Provide the [x, y] coordinate of the cell's center where the given text is located.  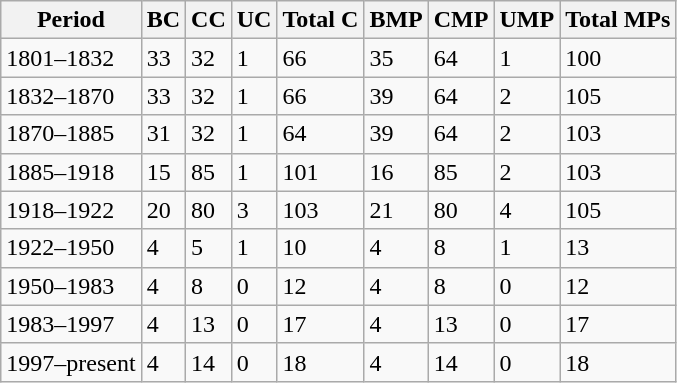
UMP [527, 20]
21 [396, 210]
Period [71, 20]
1918–1922 [71, 210]
101 [320, 172]
Total C [320, 20]
5 [209, 248]
1997–present [71, 362]
1801–1832 [71, 58]
16 [396, 172]
1950–1983 [71, 286]
3 [254, 210]
1832–1870 [71, 96]
20 [163, 210]
31 [163, 134]
CMP [461, 20]
100 [618, 58]
35 [396, 58]
1870–1885 [71, 134]
15 [163, 172]
1885–1918 [71, 172]
1922–1950 [71, 248]
1983–1997 [71, 324]
UC [254, 20]
BC [163, 20]
CC [209, 20]
BMP [396, 20]
Total MPs [618, 20]
10 [320, 248]
